Find where the given text appears and provide that cell's center as (X, Y) coordinate. 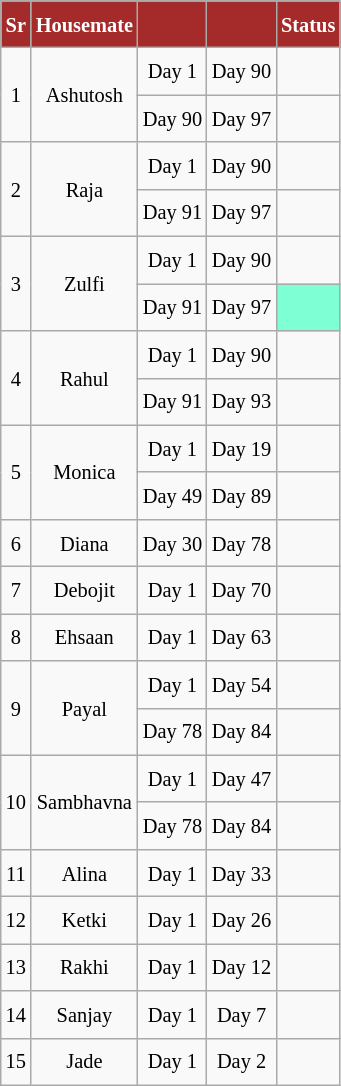
Ketki (84, 920)
Ehsaan (84, 636)
14 (16, 1014)
Sr (16, 24)
Day 89 (242, 496)
13 (16, 966)
Payal (84, 708)
11 (16, 872)
Day 19 (242, 448)
9 (16, 708)
Alina (84, 872)
Day 26 (242, 920)
7 (16, 590)
Rakhi (84, 966)
Day 2 (242, 1062)
Day 54 (242, 684)
Monica (84, 472)
Sambhavna (84, 802)
Day 70 (242, 590)
5 (16, 472)
3 (16, 283)
15 (16, 1062)
8 (16, 636)
1 (16, 95)
Day 33 (242, 872)
Day 47 (242, 778)
Zulfi (84, 283)
Status (308, 24)
Debojit (84, 590)
Housemate (84, 24)
Ashutosh (84, 95)
12 (16, 920)
2 (16, 189)
Day 63 (242, 636)
10 (16, 802)
Rahul (84, 377)
Day 49 (172, 496)
4 (16, 377)
Day 12 (242, 966)
Raja (84, 189)
Day 7 (242, 1014)
Sanjay (84, 1014)
Day 30 (172, 542)
Day 93 (242, 402)
6 (16, 542)
Jade (84, 1062)
Diana (84, 542)
